Provide the (X, Y) coordinate of the cell's center where the given text is located.  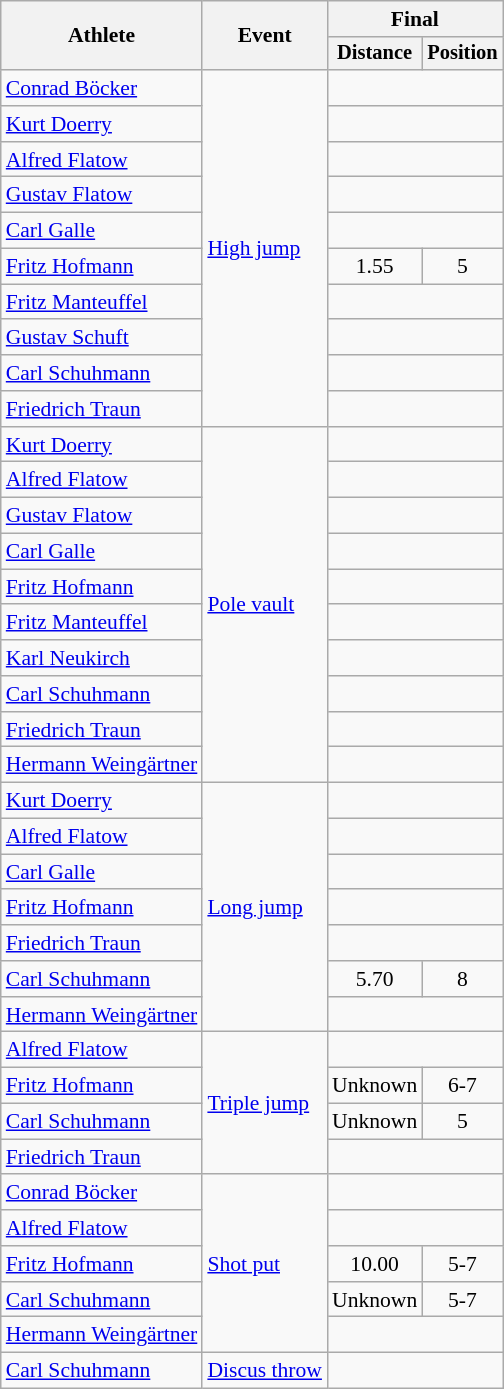
Event (264, 36)
5.70 (374, 979)
Triple jump (264, 1103)
Athlete (102, 36)
Long jump (264, 908)
1.55 (374, 267)
Pole vault (264, 605)
Shot put (264, 1264)
Gustav Schuft (102, 338)
Final (415, 19)
10.00 (374, 1264)
8 (462, 979)
High jump (264, 248)
Position (462, 54)
Karl Neukirch (102, 658)
6-7 (462, 1086)
Distance (374, 54)
Discus throw (264, 1371)
